Extract the (x, y) coordinate from the center of the cell holding the provided text.  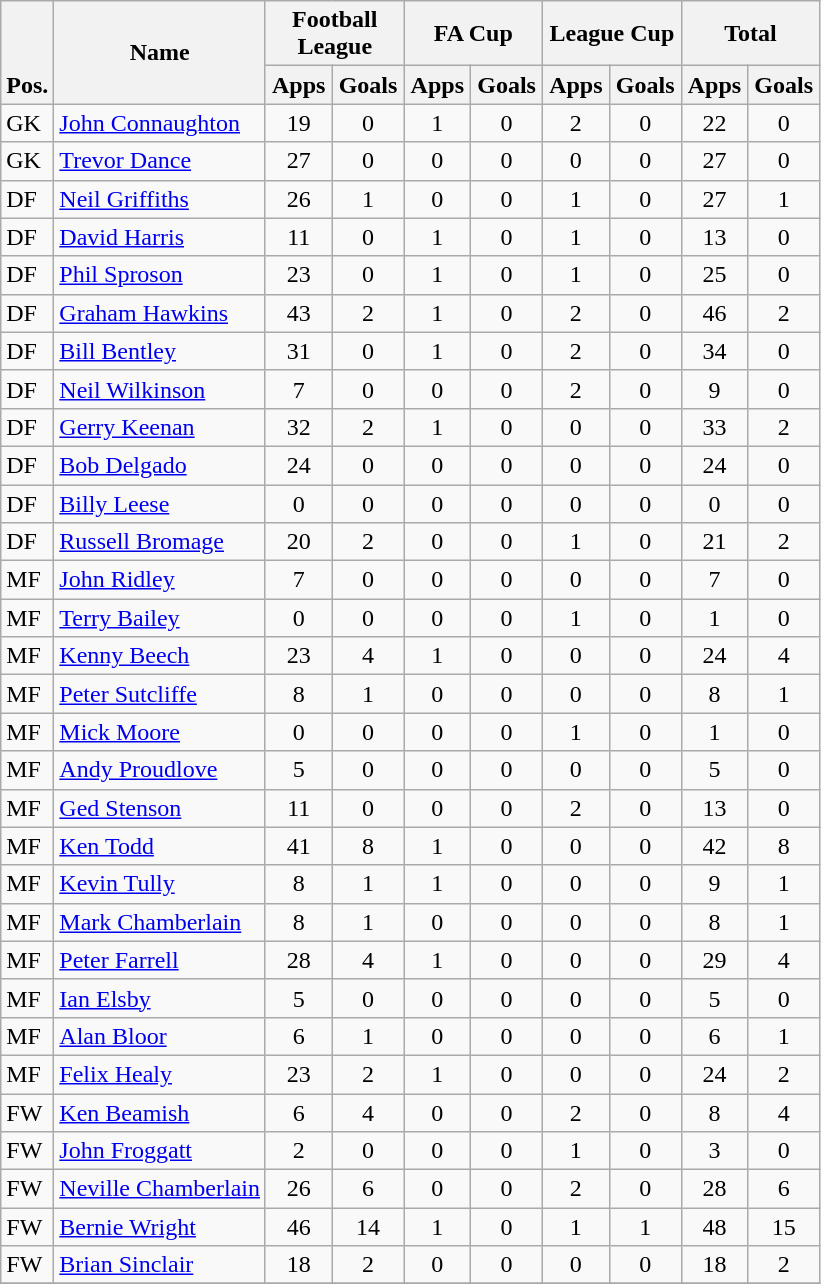
32 (298, 427)
Peter Sutcliffe (160, 694)
Neil Wilkinson (160, 389)
29 (714, 960)
Total (750, 34)
25 (714, 275)
John Ridley (160, 580)
21 (714, 542)
John Froggatt (160, 1151)
Mark Chamberlain (160, 922)
Kevin Tully (160, 884)
Graham Hawkins (160, 313)
42 (714, 846)
Neville Chamberlain (160, 1189)
FA Cup (474, 34)
Felix Healy (160, 1074)
Terry Bailey (160, 618)
3 (714, 1151)
Mick Moore (160, 732)
22 (714, 123)
43 (298, 313)
14 (368, 1227)
Bernie Wright (160, 1227)
34 (714, 351)
Bill Bentley (160, 351)
Andy Proudlove (160, 770)
Gerry Keenan (160, 427)
Name (160, 52)
Ian Elsby (160, 998)
20 (298, 542)
Ged Stenson (160, 808)
31 (298, 351)
John Connaughton (160, 123)
League Cup (612, 34)
19 (298, 123)
Billy Leese (160, 503)
Alan Bloor (160, 1036)
15 (784, 1227)
Russell Bromage (160, 542)
Kenny Beech (160, 656)
Peter Farrell (160, 960)
Trevor Dance (160, 161)
48 (714, 1227)
Ken Beamish (160, 1113)
Neil Griffiths (160, 199)
Pos. (28, 52)
Football League (334, 34)
Brian Sinclair (160, 1265)
33 (714, 427)
David Harris (160, 237)
41 (298, 846)
Phil Sproson (160, 275)
Bob Delgado (160, 465)
Ken Todd (160, 846)
